Identify which cell holds the provided text, then report its [X, Y] central coordinate. 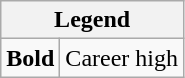
Career high [122, 58]
Bold [30, 58]
Legend [92, 20]
